Pinpoint the cell where the given text exists, returning its (x, y) midpoint coordinate. 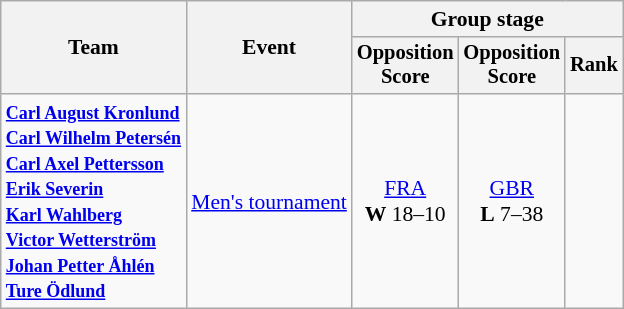
Group stage (488, 19)
Rank (594, 66)
Event (269, 48)
Carl August KronlundCarl Wilhelm PetersénCarl Axel PetterssonErik SeverinKarl WahlbergVictor WetterströmJohan Petter ÅhlénTure Ödlund (94, 201)
Team (94, 48)
Men's tournament (269, 201)
GBR L 7–38 (512, 201)
FRA W 18–10 (406, 201)
